Extract the [x, y] coordinate from the center of the cell holding the provided text.  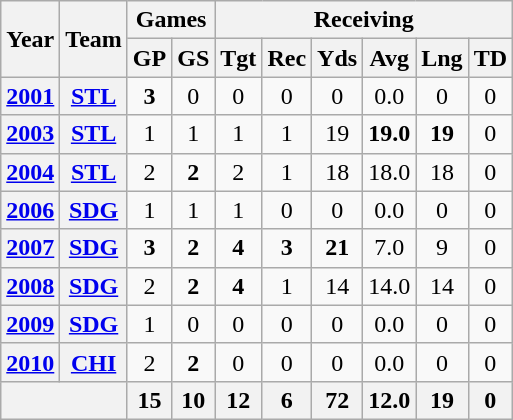
TD [490, 58]
2001 [30, 96]
CHI [94, 362]
18.0 [390, 172]
2004 [30, 172]
19.0 [390, 134]
21 [338, 248]
Yds [338, 58]
2003 [30, 134]
Year [30, 39]
15 [149, 400]
Avg [390, 58]
72 [338, 400]
2008 [30, 286]
Team [94, 39]
12.0 [390, 400]
Tgt [238, 58]
2006 [30, 210]
GS [194, 58]
6 [287, 400]
Rec [287, 58]
7.0 [390, 248]
10 [194, 400]
14.0 [390, 286]
2010 [30, 362]
GP [149, 58]
Games [170, 20]
9 [442, 248]
2009 [30, 324]
Lng [442, 58]
2007 [30, 248]
Receiving [364, 20]
12 [238, 400]
